For the text-containing cell, return its midpoint in [x, y] coordinate format. 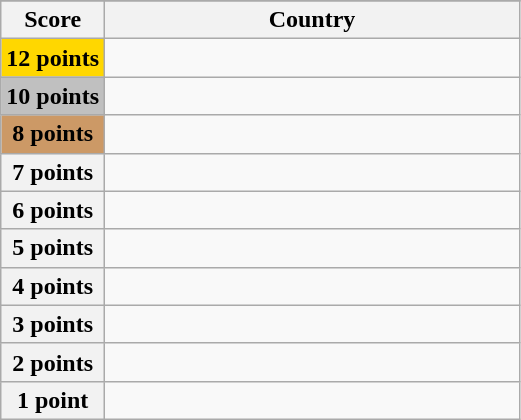
Country [312, 20]
6 points [53, 210]
7 points [53, 172]
4 points [53, 286]
12 points [53, 58]
5 points [53, 248]
2 points [53, 362]
1 point [53, 400]
3 points [53, 324]
8 points [53, 134]
Score [53, 20]
10 points [53, 96]
